Output the [X, Y] coordinate of the center of the cell containing the given text.  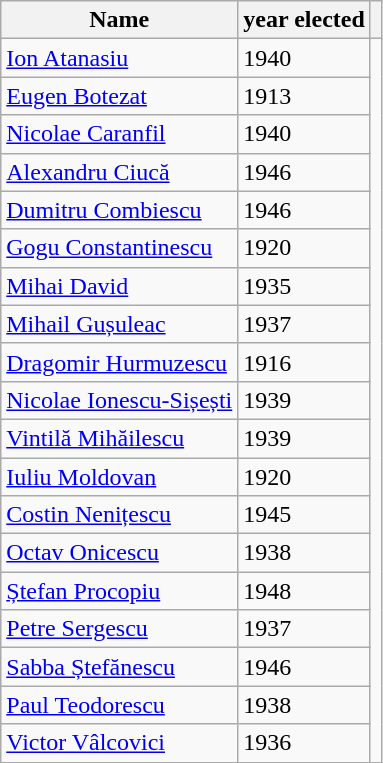
Mihai David [120, 286]
Costin Nenițescu [120, 515]
year elected [304, 20]
1913 [304, 96]
Paul Teodorescu [120, 705]
Name [120, 20]
Octav Onicescu [120, 553]
Nicolae Ionescu-Sișești [120, 400]
1916 [304, 362]
Victor Vâlcovici [120, 743]
1948 [304, 591]
1935 [304, 286]
Petre Sergescu [120, 629]
Sabba Ștefănescu [120, 667]
Alexandru Ciucă [120, 172]
1945 [304, 515]
Iuliu Moldovan [120, 477]
Vintilă Mihăilescu [120, 438]
Gogu Constantinescu [120, 248]
Ion Atanasiu [120, 58]
Dragomir Hurmuzescu [120, 362]
Dumitru Combiescu [120, 210]
Mihail Gușuleac [120, 324]
Ștefan Procopiu [120, 591]
Nicolae Caranfil [120, 134]
Eugen Botezat [120, 96]
1936 [304, 743]
